From the cell containing the given text, extract its center point as (x, y) coordinate. 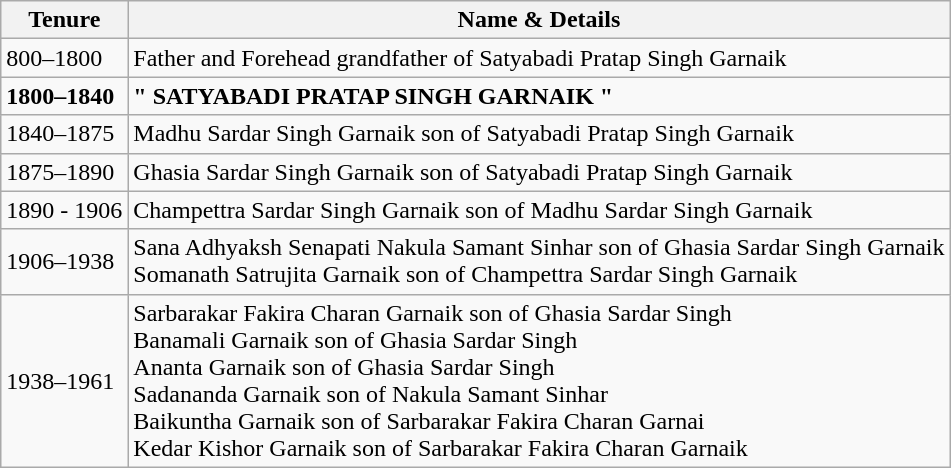
Sana Adhyaksh Senapati Nakula Samant Sinhar son of Ghasia Sardar Singh GarnaikSomanath Satrujita Garnaik son of Champettra Sardar Singh Garnaik (539, 262)
1840–1875 (64, 134)
Champettra Sardar Singh Garnaik son of Madhu Sardar Singh Garnaik (539, 210)
1906–1938 (64, 262)
1875–1890 (64, 172)
Father and Forehead grandfather of Satyabadi Pratap Singh Garnaik (539, 58)
1800–1840 (64, 96)
1938–1961 (64, 380)
Tenure (64, 20)
1890 - 1906 (64, 210)
Madhu Sardar Singh Garnaik son of Satyabadi Pratap Singh Garnaik (539, 134)
Ghasia Sardar Singh Garnaik son of Satyabadi Pratap Singh Garnaik (539, 172)
800–1800 (64, 58)
Name & Details (539, 20)
" SATYABADI PRATAP SINGH GARNAIK " (539, 96)
